Output the (X, Y) coordinate of the center of the cell containing the given text.  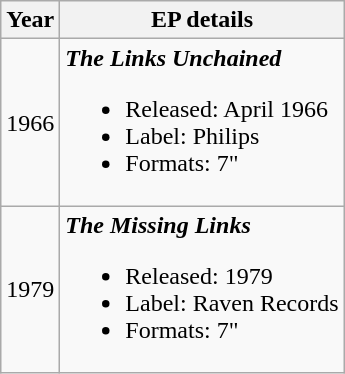
Year (30, 20)
1979 (30, 290)
The Links UnchainedReleased: April 1966Label: Philips Formats: 7" (202, 122)
1966 (30, 122)
The Missing LinksReleased: 1979Label: Raven Records Formats: 7" (202, 290)
EP details (202, 20)
